Provide the [x, y] coordinate of the cell's center where the given text is located.  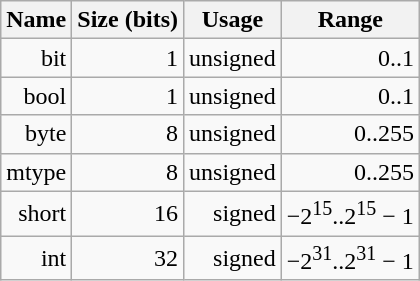
mtype [36, 172]
short [36, 214]
int [36, 258]
−215..215 − 1 [350, 214]
Size (bits) [128, 20]
Usage [233, 20]
−231..231 − 1 [350, 258]
Range [350, 20]
Name [36, 20]
bit [36, 58]
byte [36, 134]
bool [36, 96]
16 [128, 214]
32 [128, 258]
